Scan for the cell matching the given text and deliver its (x, y) coordinate at center. 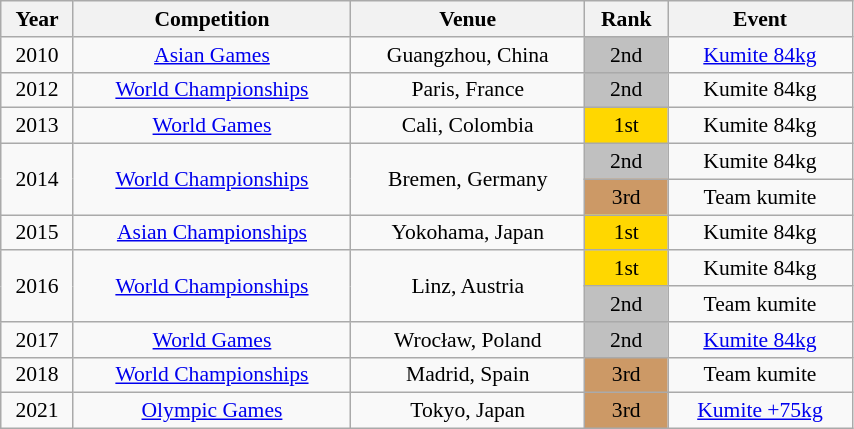
2012 (38, 90)
Event (760, 19)
Venue (468, 19)
2010 (38, 55)
Olympic Games (212, 411)
Yokohama, Japan (468, 233)
2015 (38, 233)
2014 (38, 180)
Asian Championships (212, 233)
2017 (38, 340)
2021 (38, 411)
Asian Games (212, 55)
Wrocław, Poland (468, 340)
Year (38, 19)
Bremen, Germany (468, 180)
Guangzhou, China (468, 55)
2016 (38, 286)
Kumite +75kg (760, 411)
2018 (38, 375)
Linz, Austria (468, 286)
Tokyo, Japan (468, 411)
Rank (626, 19)
Paris, France (468, 90)
Madrid, Spain (468, 375)
Cali, Colombia (468, 126)
2013 (38, 126)
Competition (212, 19)
